Output the (x, y) coordinate of the center of the cell containing the given text.  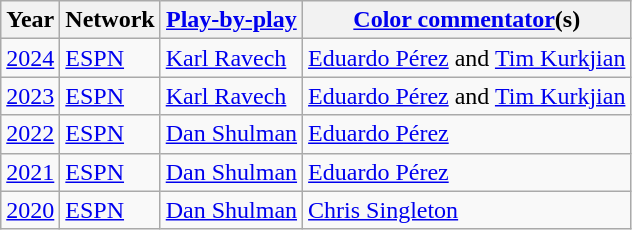
Network (110, 20)
2023 (30, 96)
2022 (30, 134)
Chris Singleton (467, 210)
Play-by-play (231, 20)
2024 (30, 58)
Year (30, 20)
2021 (30, 172)
2020 (30, 210)
Color commentator(s) (467, 20)
